Detect which cell encompasses the target text, then output its [X, Y] center coordinate. 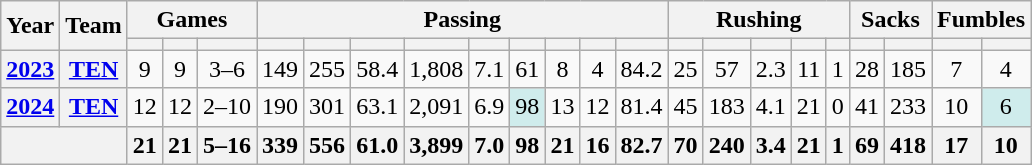
255 [328, 69]
339 [280, 145]
183 [726, 107]
41 [866, 107]
69 [866, 145]
240 [726, 145]
0 [838, 107]
6.9 [490, 107]
13 [562, 107]
81.4 [642, 107]
1,808 [436, 69]
16 [598, 145]
Team [94, 26]
8 [562, 69]
7 [957, 69]
5–16 [226, 145]
Games [192, 20]
2023 [30, 69]
2024 [30, 107]
Year [30, 26]
11 [808, 69]
63.1 [378, 107]
Sacks [890, 20]
82.7 [642, 145]
4.1 [770, 107]
7.1 [490, 69]
2,091 [436, 107]
3–6 [226, 69]
28 [866, 69]
Rushing [758, 20]
6 [1006, 107]
556 [328, 145]
84.2 [642, 69]
45 [686, 107]
17 [957, 145]
190 [280, 107]
3.4 [770, 145]
149 [280, 69]
58.4 [378, 69]
233 [908, 107]
Passing [463, 20]
301 [328, 107]
Fumbles [982, 20]
61 [528, 69]
3,899 [436, 145]
2.3 [770, 69]
418 [908, 145]
61.0 [378, 145]
185 [908, 69]
57 [726, 69]
2–10 [226, 107]
7.0 [490, 145]
25 [686, 69]
70 [686, 145]
